Identify which cell holds the provided text, then report its [x, y] central coordinate. 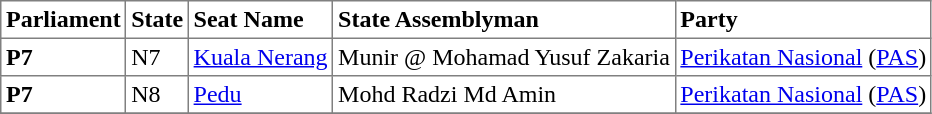
Munir @ Mohamad Yusuf Zakaria [504, 57]
Party [803, 20]
Kuala Nerang [260, 57]
State [157, 20]
N7 [157, 57]
State Assemblyman [504, 20]
N8 [157, 95]
Pedu [260, 95]
Mohd Radzi Md Amin [504, 95]
Parliament [64, 20]
Seat Name [260, 20]
